Scan for the cell matching the given text and deliver its [x, y] coordinate at center. 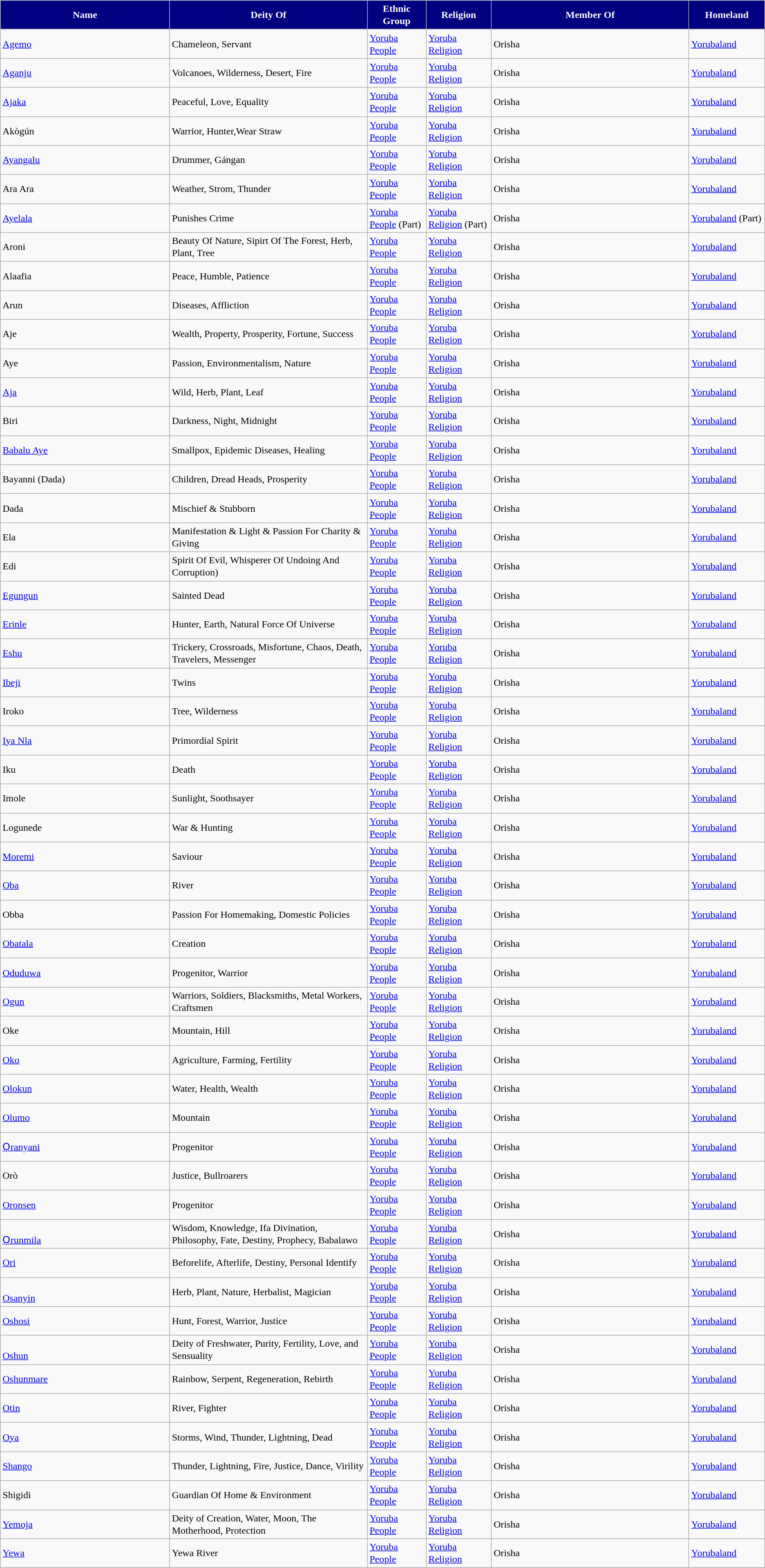
Iroko [85, 712]
Saviour [268, 857]
Wisdom, Knowledge, Ifa Divination, Philosophy, Fate, Destiny, Prophecy, Babalawo [268, 1233]
Alaafia [85, 276]
Deity of Freshwater, Purity, Fertility, Love, and Sensuality [268, 1350]
Primordial Spirit [268, 740]
Babalu Aye [85, 450]
Beforelife, Afterlife, Destiny, Personal Identify [268, 1263]
Oba [85, 885]
Drummer, Gángan [268, 160]
Oduduwa [85, 973]
Logunede [85, 827]
Oshun [85, 1350]
Weather, Strom, Thunder [268, 189]
Diseases, Affliction [268, 305]
Thunder, Lightning, Fire, Justice, Dance, Virility [268, 1466]
Agriculture, Farming, Fertility [268, 1059]
Darkness, Night, Midnight [268, 422]
Religion [459, 15]
Sainted Dead [268, 596]
Rainbow, Serpent, Regeneration, Rebirth [268, 1379]
Justice, Bullroarers [268, 1175]
Yewa [85, 1553]
Creation [268, 943]
Oko [85, 1059]
Edi [85, 566]
Ibeji [85, 682]
Yorubaland (Part) [727, 218]
War & Hunting [268, 827]
Member Of [590, 15]
Oshosi [85, 1321]
Erinle [85, 624]
Ọrunmila [85, 1233]
Storms, Wind, Thunder, Lightning, Dead [268, 1437]
Ayelala [85, 218]
Olumo [85, 1117]
Guardian Of Home & Environment [268, 1495]
Imole [85, 798]
Mountain, Hill [268, 1031]
Deity Of [268, 15]
Ela [85, 538]
Wealth, Property, Prosperity, Fortune, Success [268, 334]
Osanyin [85, 1292]
Ara Ara [85, 189]
Ogun [85, 1001]
Warriors, Soldiers, Blacksmiths, Metal Workers, Craftsmen [268, 1001]
Egungun [85, 596]
Wild, Herb, Plant, Leaf [268, 392]
Warrior, Hunter,Wear Straw [268, 131]
Orò [85, 1175]
Name [85, 15]
Bayanni (Dada) [85, 480]
Punishes Crime [268, 218]
Sunlight, Soothsayer [268, 798]
Passion, Environmentalism, Nature [268, 364]
Shigidi [85, 1495]
Akògún [85, 131]
Yewa River [268, 1553]
Ọranyani [85, 1147]
Olokun [85, 1089]
Yemoja [85, 1524]
Hunter, Earth, Natural Force Of Universe [268, 624]
Iya Nla [85, 740]
Manifestation & Light & Passion For Charity & Giving [268, 538]
Beauty Of Nature, Sipirt Of The Forest, Herb, Plant, Tree [268, 247]
Children, Dread Heads, Prosperity [268, 480]
Iku [85, 770]
Moremi [85, 857]
Twins [268, 682]
Chameleon, Servant [268, 44]
Ayangalu [85, 160]
Dada [85, 508]
Hunt, Forest, Warrior, Justice [268, 1321]
Volcanoes, Wilderness, Desert, Fire [268, 73]
Oke [85, 1031]
Obatala [85, 943]
Arun [85, 305]
Passion For Homemaking, Domestic Policies [268, 915]
Obba [85, 915]
Tree, Wilderness [268, 712]
River, Fighter [268, 1408]
Agemo [85, 44]
Aganju [85, 73]
Trickery, Crossroads, Misfortune, Chaos, Death, Travelers, Messenger [268, 654]
Progenitor, Warrior [268, 973]
Water, Health, Wealth [268, 1089]
Spirit Of Evil, Whisperer Of Undoing And Corruption) [268, 566]
Ajaka [85, 102]
Mischief & Stubborn [268, 508]
Peaceful, Love, Equality [268, 102]
River [268, 885]
Yoruba People (Part) [397, 218]
Otin [85, 1408]
Ori [85, 1263]
Yoruba Religion (Part) [459, 218]
Oshunmare [85, 1379]
Death [268, 770]
Deity of Creation, Water, Moon, The Motherhood, Protection [268, 1524]
Smallpox, Epidemic Diseases, Healing [268, 450]
Aje [85, 334]
Peace, Humble, Patience [268, 276]
Herb, Plant, Nature, Herbalist, Magician [268, 1292]
Aroni [85, 247]
Aye [85, 364]
Ethnic Group [397, 15]
Mountain [268, 1117]
Homeland [727, 15]
Oya [85, 1437]
Oronsen [85, 1205]
Biri [85, 422]
Shango [85, 1466]
Eshu [85, 654]
Aja [85, 392]
